Pinpoint the cell where the given text exists, returning its [X, Y] midpoint coordinate. 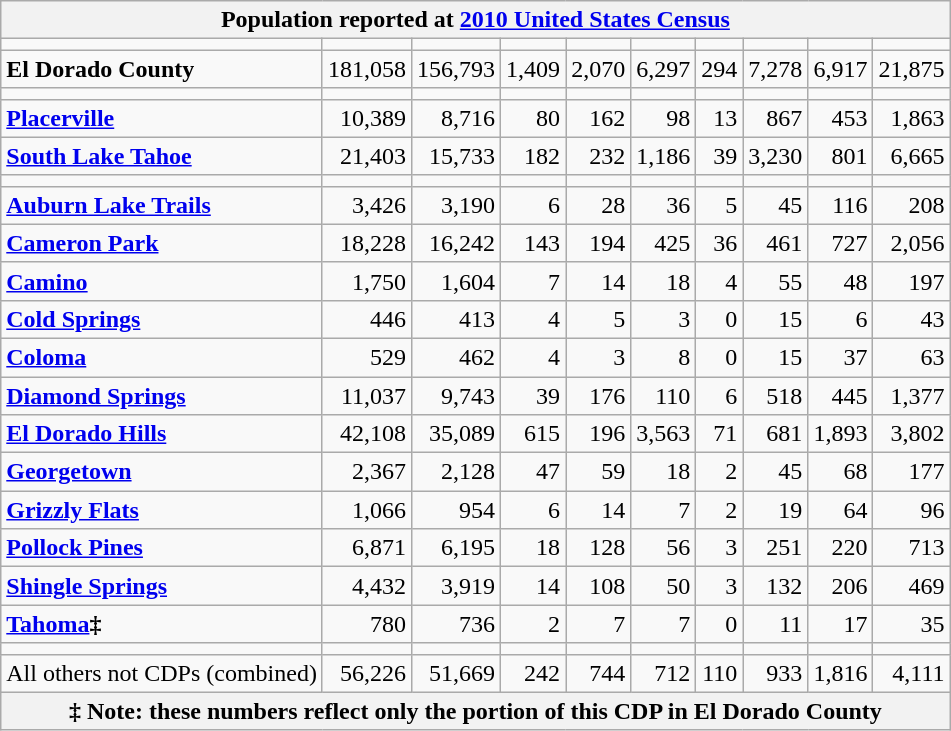
50 [664, 586]
413 [456, 319]
615 [534, 434]
8,716 [456, 118]
3,802 [912, 434]
Camino [162, 281]
6,297 [664, 69]
‡ Note: these numbers reflect only the portion of this CDP in El Dorado County [476, 711]
Population reported at 2010 United States Census [476, 20]
11 [776, 624]
1,186 [664, 156]
4,111 [912, 673]
2,056 [912, 243]
43 [912, 319]
6,665 [912, 156]
712 [664, 673]
232 [598, 156]
518 [776, 395]
6,871 [366, 548]
176 [598, 395]
445 [840, 395]
446 [366, 319]
220 [840, 548]
63 [912, 357]
3,426 [366, 205]
28 [598, 205]
162 [598, 118]
South Lake Tahoe [162, 156]
42,108 [366, 434]
13 [720, 118]
64 [840, 510]
6,917 [840, 69]
Coloma [162, 357]
Pollock Pines [162, 548]
Cold Springs [162, 319]
132 [776, 586]
461 [776, 243]
425 [664, 243]
80 [534, 118]
El Dorado Hills [162, 434]
1,750 [366, 281]
3,919 [456, 586]
208 [912, 205]
867 [776, 118]
Cameron Park [162, 243]
Diamond Springs [162, 395]
116 [840, 205]
2,367 [366, 472]
736 [456, 624]
453 [840, 118]
35 [912, 624]
56,226 [366, 673]
242 [534, 673]
56 [664, 548]
48 [840, 281]
206 [840, 586]
35,089 [456, 434]
529 [366, 357]
181,058 [366, 69]
3,563 [664, 434]
1,604 [456, 281]
194 [598, 243]
Auburn Lake Trails [162, 205]
143 [534, 243]
681 [776, 434]
2,128 [456, 472]
11,037 [366, 395]
251 [776, 548]
21,875 [912, 69]
1,377 [912, 395]
462 [456, 357]
713 [912, 548]
55 [776, 281]
4,432 [366, 586]
197 [912, 281]
196 [598, 434]
All others not CDPs (combined) [162, 673]
15,733 [456, 156]
37 [840, 357]
108 [598, 586]
Placerville [162, 118]
Georgetown [162, 472]
177 [912, 472]
71 [720, 434]
780 [366, 624]
128 [598, 548]
3,190 [456, 205]
6,195 [456, 548]
294 [720, 69]
156,793 [456, 69]
59 [598, 472]
8 [664, 357]
469 [912, 586]
1,816 [840, 673]
1,863 [912, 118]
47 [534, 472]
1,893 [840, 434]
Shingle Springs [162, 586]
9,743 [456, 395]
801 [840, 156]
933 [776, 673]
17 [840, 624]
96 [912, 510]
2,070 [598, 69]
18,228 [366, 243]
21,403 [366, 156]
Tahoma‡ [162, 624]
19 [776, 510]
El Dorado County [162, 69]
16,242 [456, 243]
1,409 [534, 69]
744 [598, 673]
182 [534, 156]
3,230 [776, 156]
727 [840, 243]
51,669 [456, 673]
68 [840, 472]
10,389 [366, 118]
7,278 [776, 69]
1,066 [366, 510]
Grizzly Flats [162, 510]
954 [456, 510]
98 [664, 118]
